Provide the (x, y) coordinate of the cell's center where the given text is located.  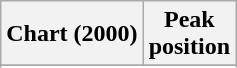
Peakposition (189, 34)
Chart (2000) (72, 34)
